Output the [x, y] coordinate of the center of the cell containing the given text.  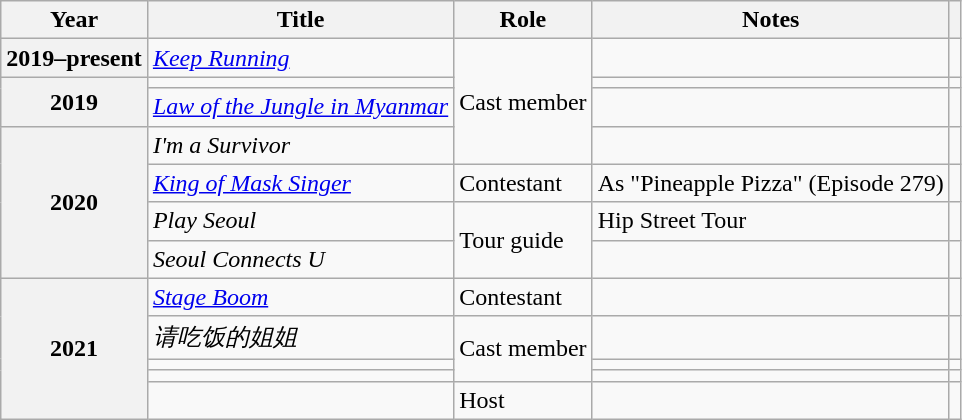
Keep Running [300, 58]
Seoul Connects U [300, 259]
Role [523, 20]
2019–present [74, 58]
Play Seoul [300, 221]
2021 [74, 348]
Hip Street Tour [770, 221]
Tour guide [523, 240]
Law of the Jungle in Myanmar [300, 107]
Host [523, 400]
King of Mask Singer [300, 183]
Stage Boom [300, 297]
As "Pineapple Pizza" (Episode 279) [770, 183]
请吃饭的姐姐 [300, 338]
I'm a Survivor [300, 145]
2019 [74, 102]
Notes [770, 20]
Year [74, 20]
2020 [74, 202]
Title [300, 20]
